Return (x, y) of the center of cell containing provided text 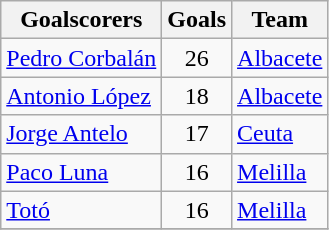
Pedro Corbalán (82, 58)
Paco Luna (82, 172)
Goalscorers (82, 20)
Totó (82, 210)
26 (197, 58)
Jorge Antelo (82, 134)
Antonio López (82, 96)
Team (280, 20)
18 (197, 96)
Ceuta (280, 134)
17 (197, 134)
Goals (197, 20)
